Find where the given text appears and provide that cell's center as (x, y) coordinate. 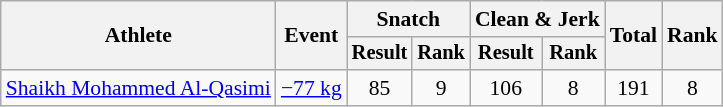
Shaikh Mohammed Al-Qasimi (138, 88)
Total (634, 36)
Event (312, 36)
Athlete (138, 36)
191 (634, 88)
Clean & Jerk (538, 19)
Snatch (408, 19)
9 (441, 88)
85 (380, 88)
106 (506, 88)
−77 kg (312, 88)
